Provide the [x, y] coordinate of the cell's center where the given text is located.  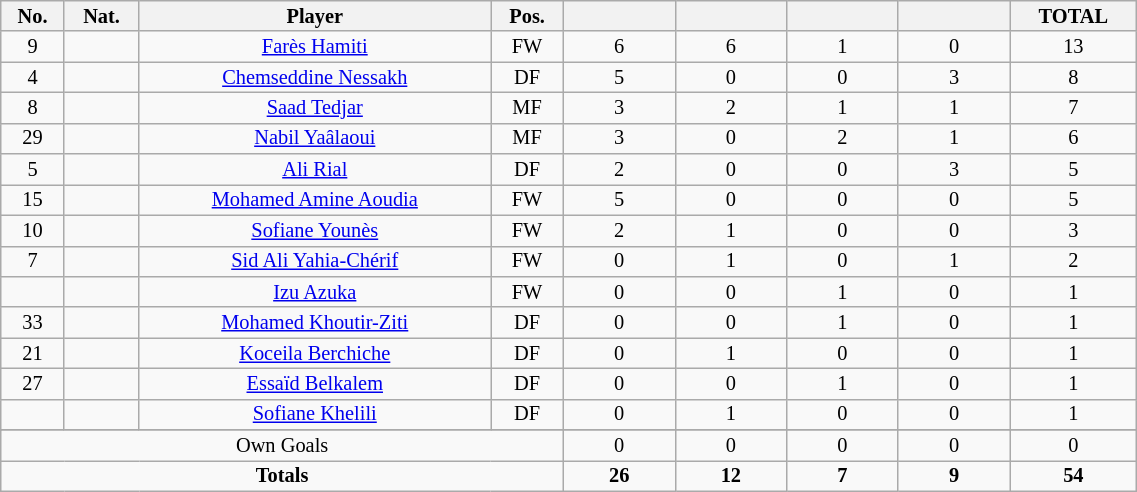
4 [33, 78]
Sid Ali Yahia-Chérif [315, 262]
21 [33, 354]
Ali Rial [315, 170]
Saad Tedjar [315, 108]
Chemseddine Nessakh [315, 78]
29 [33, 138]
Izu Azuka [315, 292]
Own Goals [282, 446]
10 [33, 230]
TOTAL [1074, 16]
Totals [282, 476]
Sofiane Khelili [315, 414]
Nabil Yaâlaoui [315, 138]
15 [33, 200]
Player [315, 16]
54 [1074, 476]
33 [33, 322]
27 [33, 384]
Essaïd Belkalem [315, 384]
Pos. [528, 16]
Mohamed Amine Aoudia [315, 200]
26 [619, 476]
13 [1074, 46]
Sofiane Younès [315, 230]
No. [33, 16]
Farès Hamiti [315, 46]
Nat. [101, 16]
12 [731, 476]
Mohamed Khoutir-Ziti [315, 322]
Koceila Berchiche [315, 354]
